Return (x, y) of the center of cell containing provided text 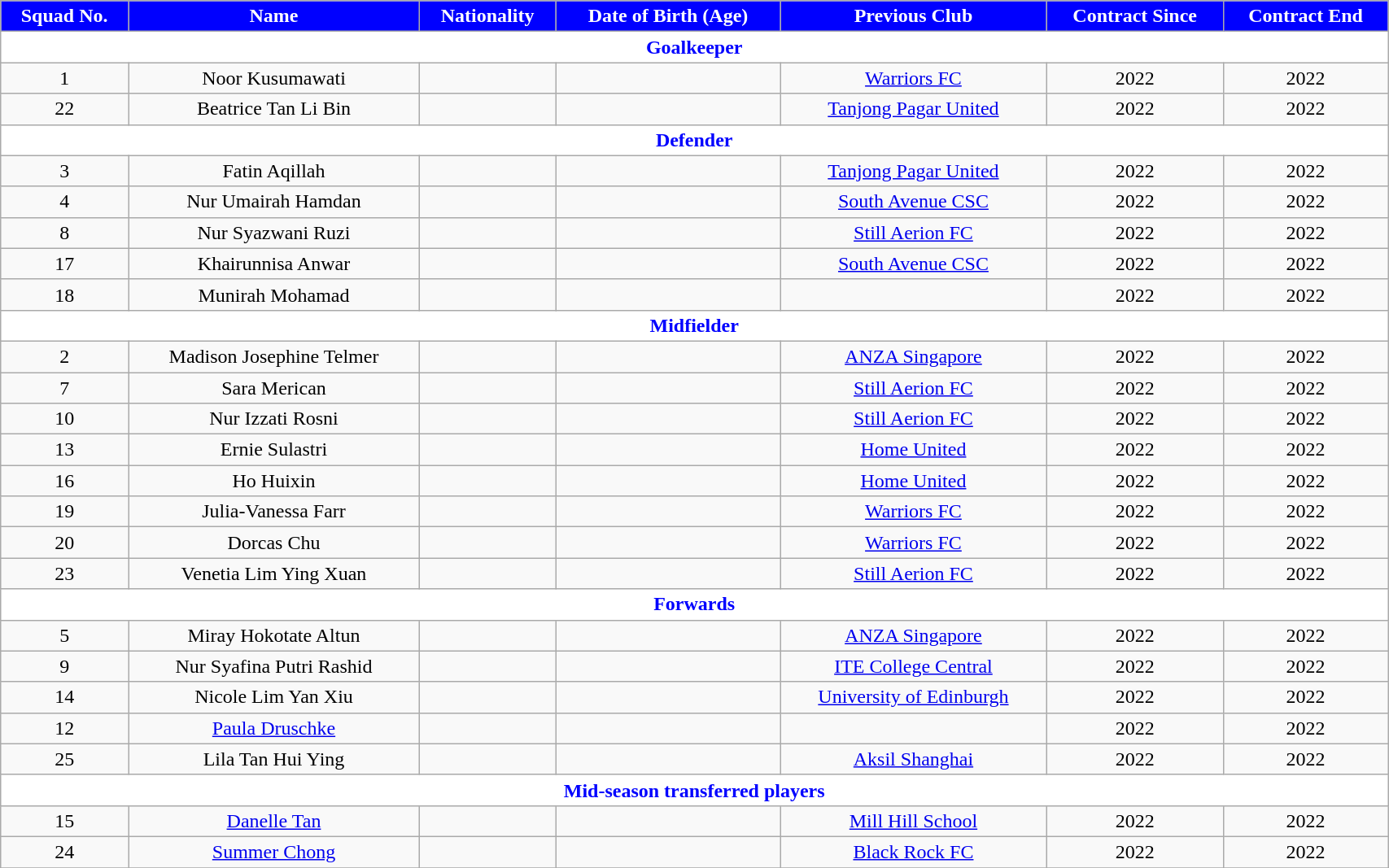
Nur Umairah Hamdan (274, 202)
16 (65, 481)
Munirah Mohamad (274, 294)
Julia-Vanessa Farr (274, 512)
1 (65, 78)
Squad No. (65, 16)
Venetia Lim Ying Xuan (274, 574)
Lila Tan Hui Ying (274, 759)
Mid-season transferred players (695, 790)
23 (65, 574)
Ernie Sulastri (274, 450)
Contract Since (1135, 16)
Midfielder (695, 325)
15 (65, 821)
Fatin Aqillah (274, 171)
Sara Merican (274, 388)
Nur Syazwani Ruzi (274, 233)
Nicole Lim Yan Xiu (274, 697)
Nationality (487, 16)
17 (65, 264)
14 (65, 697)
18 (65, 294)
Mill Hill School (913, 821)
ITE College Central (913, 666)
Dorcas Chu (274, 543)
Nur Izzati Rosni (274, 419)
University of Edinburgh (913, 697)
Danelle Tan (274, 821)
Beatrice Tan Li Bin (274, 109)
Date of Birth (Age) (668, 16)
4 (65, 202)
8 (65, 233)
12 (65, 728)
Defender (695, 140)
3 (65, 171)
Khairunnisa Anwar (274, 264)
Forwards (695, 604)
Name (274, 16)
Black Rock FC (913, 852)
5 (65, 635)
Goalkeeper (695, 47)
Miray Hokotate Altun (274, 635)
Contract End (1306, 16)
Nur Syafina Putri Rashid (274, 666)
Aksil Shanghai (913, 759)
Paula Druschke (274, 728)
Noor Kusumawati (274, 78)
Summer Chong (274, 852)
13 (65, 450)
22 (65, 109)
Ho Huixin (274, 481)
7 (65, 388)
25 (65, 759)
Previous Club (913, 16)
19 (65, 512)
10 (65, 419)
24 (65, 852)
20 (65, 543)
9 (65, 666)
2 (65, 356)
Madison Josephine Telmer (274, 356)
